Identify which cell holds the provided text, then report its (X, Y) central coordinate. 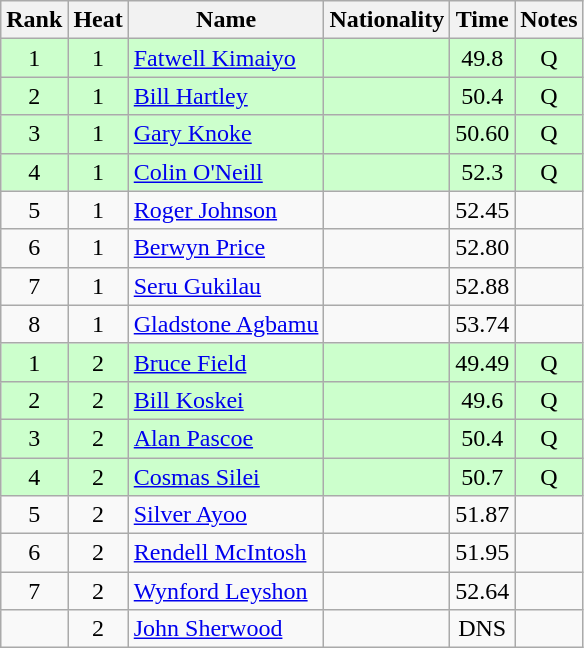
50.7 (482, 477)
52.45 (482, 210)
52.80 (482, 248)
Gladstone Agbamu (226, 324)
John Sherwood (226, 629)
Colin O'Neill (226, 172)
Roger Johnson (226, 210)
Alan Pascoe (226, 438)
Cosmas Silei (226, 477)
Time (482, 20)
Gary Knoke (226, 134)
51.95 (482, 553)
Name (226, 20)
DNS (482, 629)
Bill Hartley (226, 96)
51.87 (482, 515)
Berwyn Price (226, 248)
Nationality (387, 20)
52.64 (482, 591)
8 (34, 324)
Wynford Leyshon (226, 591)
Rank (34, 20)
52.3 (482, 172)
53.74 (482, 324)
Silver Ayoo (226, 515)
49.8 (482, 58)
Seru Gukilau (226, 286)
49.49 (482, 362)
Bruce Field (226, 362)
Heat (98, 20)
50.60 (482, 134)
Fatwell Kimaiyo (226, 58)
Notes (549, 20)
Bill Koskei (226, 400)
52.88 (482, 286)
49.6 (482, 400)
Rendell McIntosh (226, 553)
